Capture the cell that displays the provided text and extract its [X, Y] central coordinate. 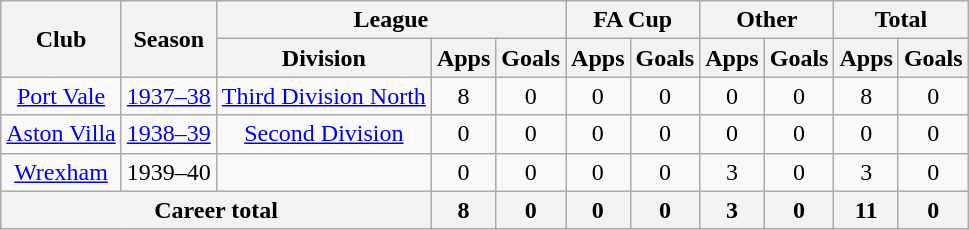
Port Vale [62, 96]
Total [901, 20]
Wrexham [62, 172]
Division [324, 58]
FA Cup [633, 20]
1937–38 [168, 96]
Career total [216, 210]
Second Division [324, 134]
League [390, 20]
Other [767, 20]
Season [168, 39]
Third Division North [324, 96]
1939–40 [168, 172]
11 [866, 210]
1938–39 [168, 134]
Club [62, 39]
Aston Villa [62, 134]
